Identify which cell holds the provided text, then report its (X, Y) central coordinate. 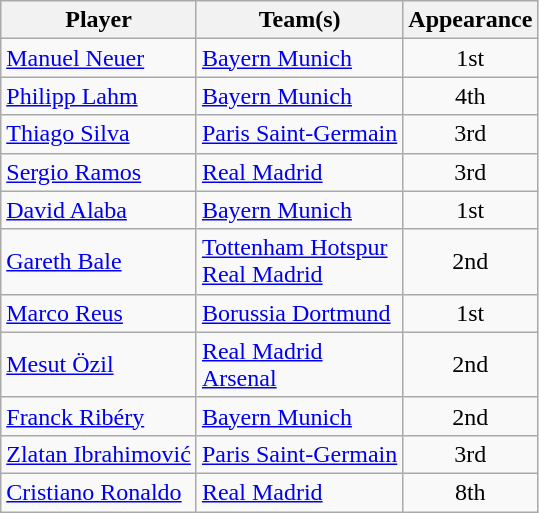
Borussia Dortmund (299, 313)
Real Madrid Arsenal (299, 364)
Philipp Lahm (99, 96)
Zlatan Ibrahimović (99, 454)
Tottenham Hotspur Real Madrid (299, 262)
Player (99, 20)
4th (470, 96)
Appearance (470, 20)
Thiago Silva (99, 134)
David Alaba (99, 210)
8th (470, 492)
Mesut Özil (99, 364)
Marco Reus (99, 313)
Gareth Bale (99, 262)
Franck Ribéry (99, 416)
Team(s) (299, 20)
Cristiano Ronaldo (99, 492)
Sergio Ramos (99, 172)
Manuel Neuer (99, 58)
